Search for the cell housing the specified text and yield its [X, Y] center coordinate. 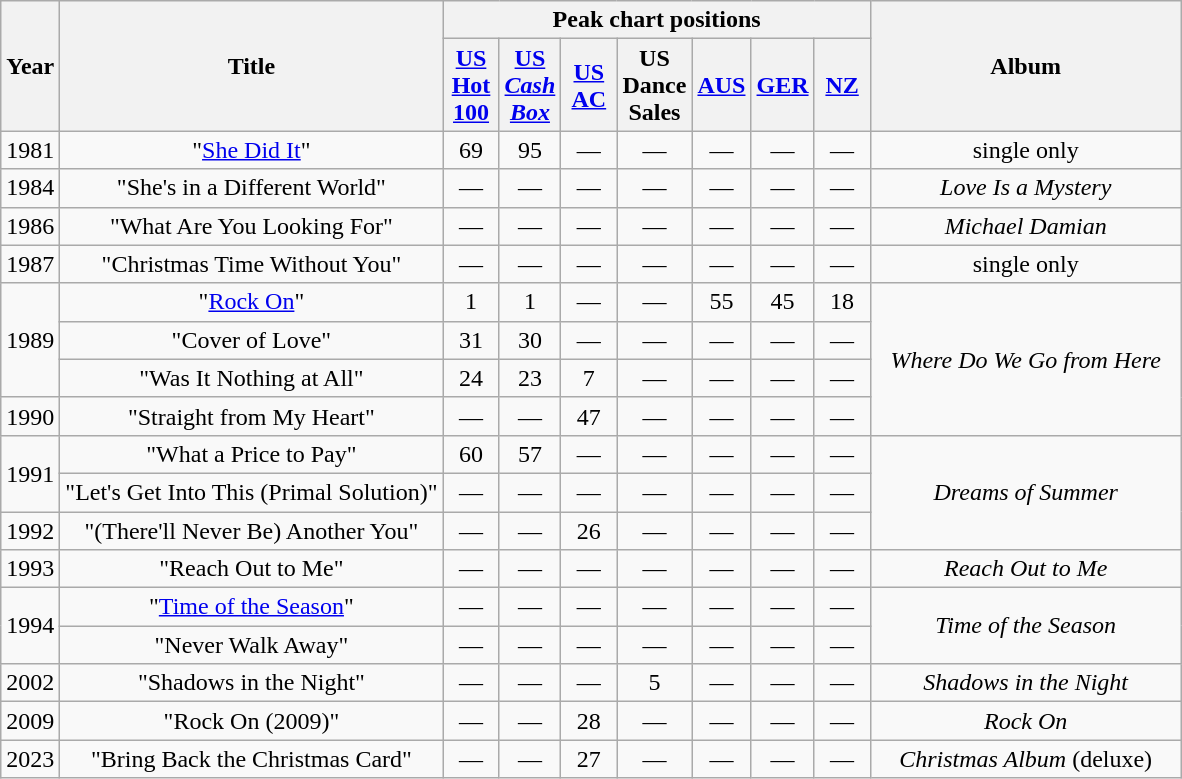
"Time of the Season" [252, 607]
1994 [30, 626]
USCash Box [530, 85]
Love Is a Mystery [1026, 188]
1989 [30, 340]
Christmas Album (deluxe) [1026, 759]
18 [842, 302]
31 [471, 340]
"(There'll Never Be) Another You" [252, 531]
Where Do We Go from Here [1026, 359]
5 [654, 683]
Dreams of Summer [1026, 492]
"Let's Get Into This (Primal Solution)" [252, 492]
Peak chart positions [656, 20]
"Christmas Time Without You" [252, 264]
7 [589, 378]
26 [589, 531]
"What a Price to Pay" [252, 454]
"Cover of Love" [252, 340]
GER [782, 85]
"Shadows in the Night" [252, 683]
60 [471, 454]
1986 [30, 226]
55 [722, 302]
1993 [30, 569]
"She's in a Different World" [252, 188]
1984 [30, 188]
"Reach Out to Me" [252, 569]
47 [589, 416]
1987 [30, 264]
AUS [722, 85]
69 [471, 150]
1992 [30, 531]
Year [30, 66]
28 [589, 721]
30 [530, 340]
Rock On [1026, 721]
2023 [30, 759]
"She Did It" [252, 150]
57 [530, 454]
2009 [30, 721]
23 [530, 378]
"What Are You Looking For" [252, 226]
"Was It Nothing at All" [252, 378]
Title [252, 66]
"Rock On (2009)" [252, 721]
95 [530, 150]
Michael Damian [1026, 226]
"Bring Back the Christmas Card" [252, 759]
1991 [30, 473]
"Rock On" [252, 302]
27 [589, 759]
US Hot 100 [471, 85]
Album [1026, 66]
1981 [30, 150]
45 [782, 302]
Reach Out to Me [1026, 569]
"Never Walk Away" [252, 645]
Time of the Season [1026, 626]
USDanceSales [654, 85]
2002 [30, 683]
NZ [842, 85]
Shadows in the Night [1026, 683]
USAC [589, 85]
"Straight from My Heart" [252, 416]
24 [471, 378]
1990 [30, 416]
